Scan for the cell matching the given text and deliver its [x, y] coordinate at center. 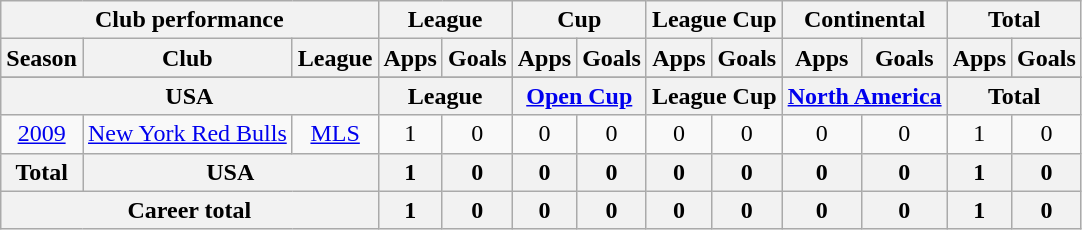
Open Cup [579, 96]
North America [864, 96]
Club performance [190, 20]
Continental [864, 20]
Cup [579, 20]
Career total [190, 210]
2009 [42, 134]
Season [42, 58]
MLS [335, 134]
Club [187, 58]
New York Red Bulls [187, 134]
